Pinpoint the cell where the given text exists, returning its [X, Y] midpoint coordinate. 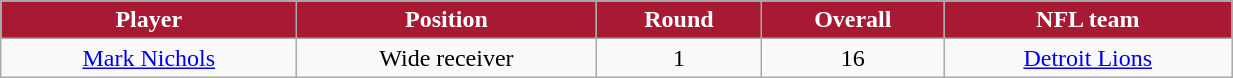
Position [446, 20]
16 [853, 58]
NFL team [1088, 20]
Player [149, 20]
Round [679, 20]
Wide receiver [446, 58]
Mark Nichols [149, 58]
Detroit Lions [1088, 58]
Overall [853, 20]
1 [679, 58]
